Return the [x, y] coordinate for the center point of the cell that contains the specified text.  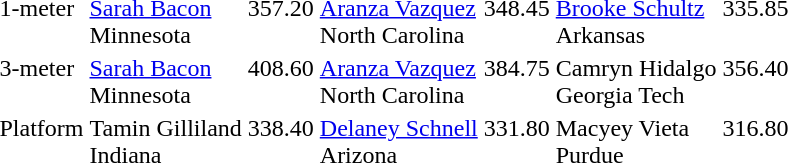
Sarah Bacon Minnesota [166, 82]
Camryn Hidalgo Georgia Tech [636, 82]
Aranza Vazquez North Carolina [398, 82]
384.75 [516, 82]
408.60 [280, 82]
